Extract the [x, y] coordinate from the center of the cell holding the provided text.  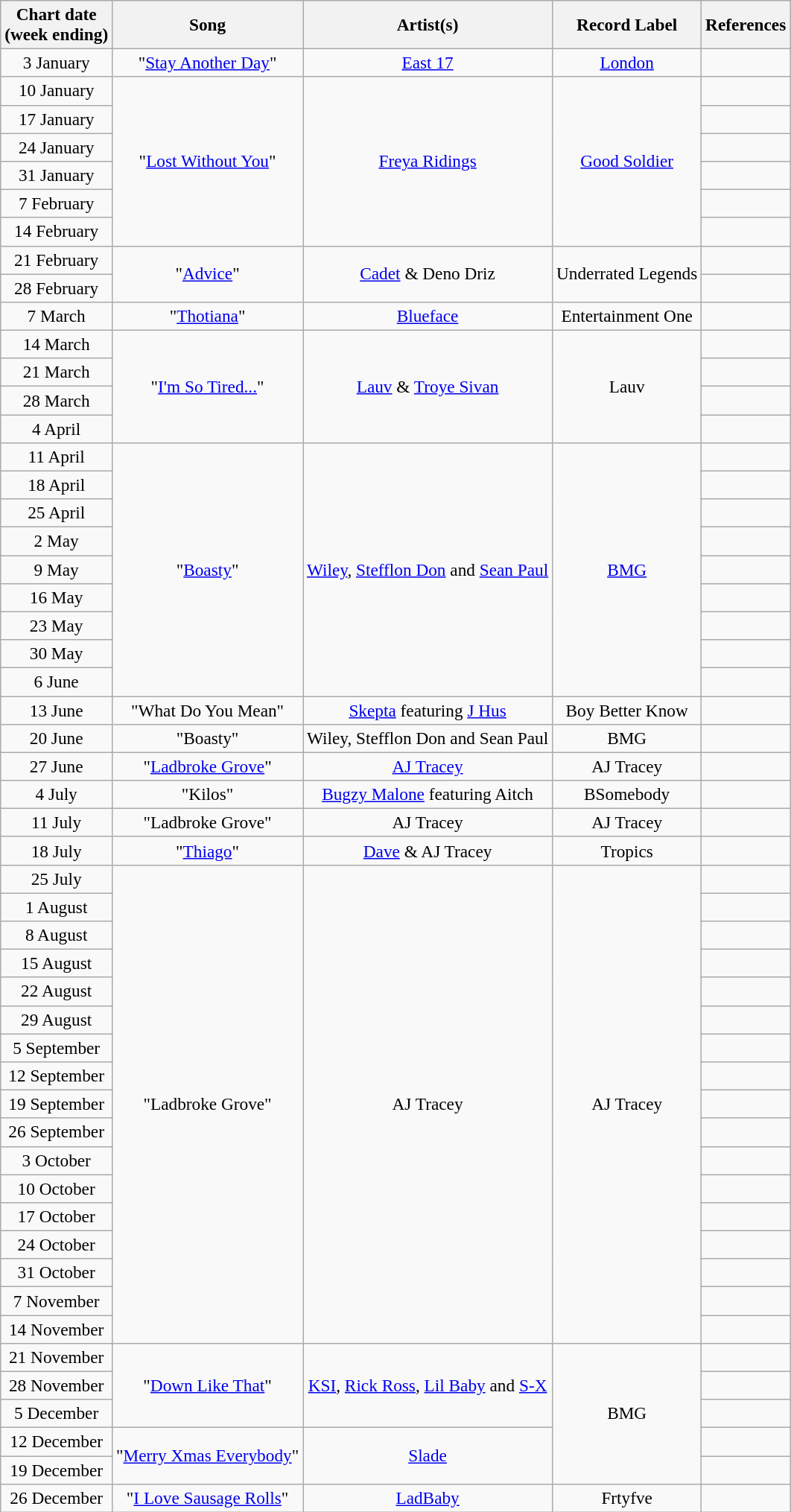
28 February [57, 288]
17 January [57, 119]
28 November [57, 1385]
London [627, 63]
"Thotiana" [208, 316]
12 December [57, 1441]
Freya Ridings [428, 161]
29 August [57, 1020]
18 July [57, 851]
"I'm So Tired..." [208, 386]
9 May [57, 569]
"Kilos" [208, 794]
Lauv [627, 386]
3 October [57, 1160]
24 January [57, 147]
"Thiago" [208, 851]
4 July [57, 794]
23 May [57, 626]
Tropics [627, 851]
"I Love Sausage Rolls" [208, 1498]
6 June [57, 682]
3 January [57, 63]
19 September [57, 1104]
References [746, 24]
1 August [57, 906]
5 December [57, 1414]
Chart date(week ending) [57, 24]
7 February [57, 203]
26 December [57, 1498]
"Advice" [208, 274]
13 June [57, 710]
East 17 [428, 63]
5 September [57, 1047]
Boy Better Know [627, 710]
4 April [57, 428]
Skepta featuring J Hus [428, 710]
17 October [57, 1216]
27 June [57, 766]
18 April [57, 485]
31 January [57, 175]
Record Label [627, 24]
Cadet & Deno Driz [428, 274]
Frtyfve [627, 1498]
7 March [57, 316]
21 November [57, 1357]
"Lost Without You" [208, 161]
Good Soldier [627, 161]
"Merry Xmas Everybody" [208, 1455]
KSI, Rick Ross, Lil Baby and S-X [428, 1385]
14 February [57, 232]
Dave & AJ Tracey [428, 851]
11 July [57, 822]
28 March [57, 400]
15 August [57, 963]
7 November [57, 1300]
22 August [57, 991]
Lauv & Troye Sivan [428, 386]
31 October [57, 1273]
19 December [57, 1470]
Slade [428, 1455]
"Down Like That" [208, 1385]
14 March [57, 344]
10 October [57, 1188]
10 January [57, 91]
24 October [57, 1245]
BSomebody [627, 794]
Artist(s) [428, 24]
26 September [57, 1132]
25 July [57, 879]
2 May [57, 541]
16 May [57, 597]
Bugzy Malone featuring Aitch [428, 794]
LadBaby [428, 1498]
Song [208, 24]
8 August [57, 935]
21 March [57, 372]
21 February [57, 260]
25 April [57, 513]
Blueface [428, 316]
20 June [57, 738]
12 September [57, 1076]
Underrated Legends [627, 274]
14 November [57, 1329]
11 April [57, 457]
Entertainment One [627, 316]
30 May [57, 653]
"What Do You Mean" [208, 710]
"Stay Another Day" [208, 63]
